Extract the [X, Y] coordinate from the center of the cell holding the provided text.  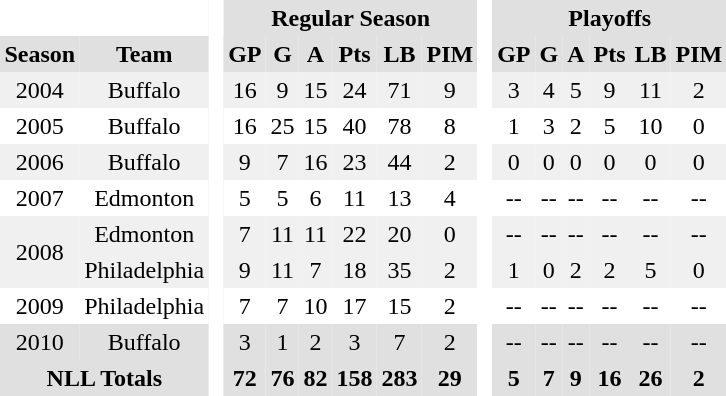
22 [354, 234]
13 [400, 198]
44 [400, 162]
2005 [40, 126]
158 [354, 378]
24 [354, 90]
Team [144, 54]
Regular Season [351, 18]
PIM [450, 54]
25 [282, 126]
2006 [40, 162]
23 [354, 162]
2010 [40, 342]
72 [245, 378]
76 [282, 378]
2004 [40, 90]
NLL Totals [104, 378]
40 [354, 126]
82 [316, 378]
2009 [40, 306]
18 [354, 270]
283 [400, 378]
2008 [40, 252]
78 [400, 126]
26 [650, 378]
29 [450, 378]
35 [400, 270]
17 [354, 306]
6 [316, 198]
8 [450, 126]
20 [400, 234]
71 [400, 90]
2007 [40, 198]
Season [40, 54]
